Return [x, y] of the center of cell containing provided text 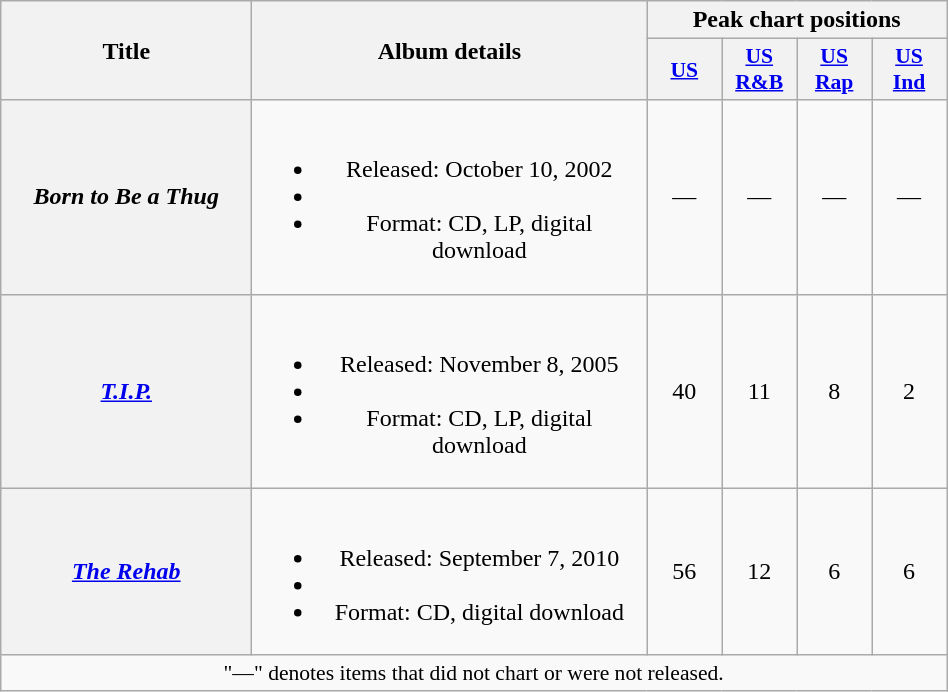
2 [910, 391]
11 [760, 391]
Title [126, 50]
12 [760, 572]
USRap [834, 70]
Peak chart positions [797, 20]
Born to Be a Thug [126, 197]
Released: September 7, 2010Format: CD, digital download [450, 572]
"—" denotes items that did not chart or were not released. [474, 673]
Album details [450, 50]
US [684, 70]
8 [834, 391]
56 [684, 572]
Released: October 10, 2002Format: CD, LP, digital download [450, 197]
40 [684, 391]
The Rehab [126, 572]
Released: November 8, 2005Format: CD, LP, digital download [450, 391]
T.I.P. [126, 391]
US Ind [910, 70]
USR&B [760, 70]
